Scan for the cell matching the given text and deliver its [x, y] coordinate at center. 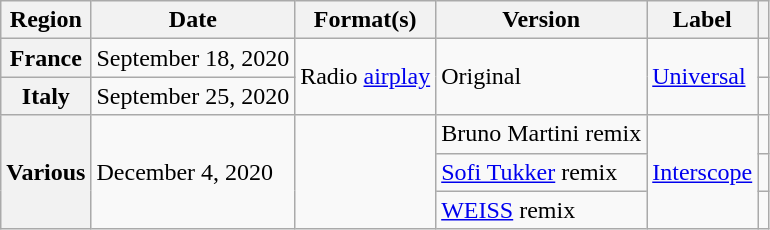
Various [46, 172]
Sofi Tukker remix [542, 172]
September 25, 2020 [193, 96]
Date [193, 20]
Format(s) [366, 20]
Region [46, 20]
France [46, 58]
Label [702, 20]
Italy [46, 96]
Version [542, 20]
December 4, 2020 [193, 172]
Original [542, 77]
Interscope [702, 172]
Bruno Martini remix [542, 134]
WEISS remix [542, 210]
September 18, 2020 [193, 58]
Radio airplay [366, 77]
Universal [702, 77]
